Provide the (x, y) coordinate of the cell's center where the given text is located.  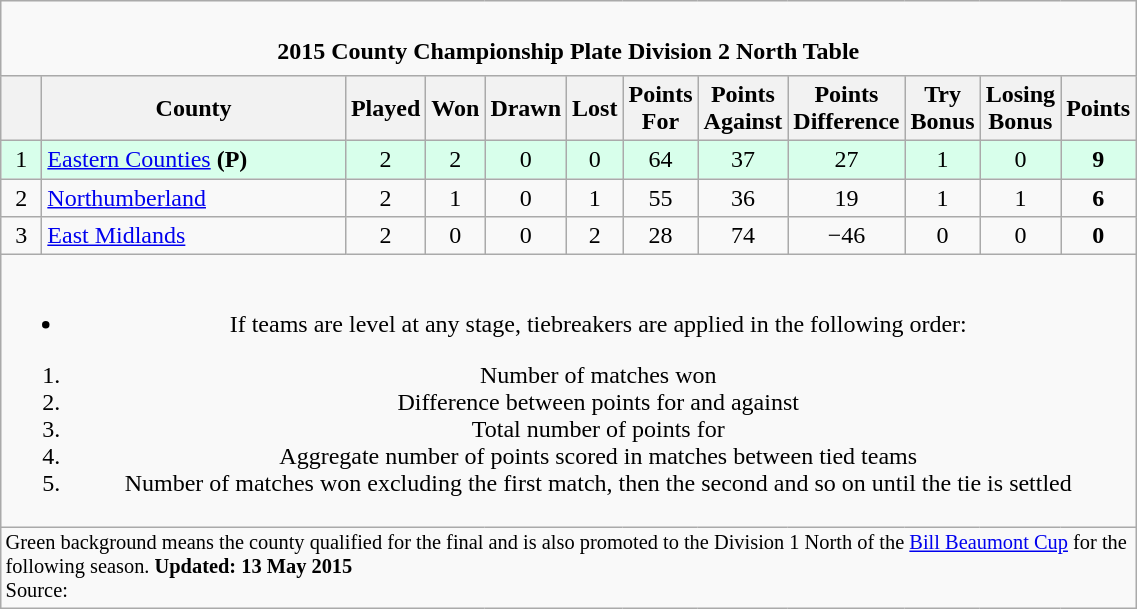
9 (1098, 159)
Played (385, 108)
64 (660, 159)
Lost (595, 108)
19 (846, 197)
Drawn (526, 108)
Points (1098, 108)
3 (22, 236)
74 (743, 236)
27 (846, 159)
Points Difference (846, 108)
Northumberland (194, 197)
Won (456, 108)
Points Against (743, 108)
Eastern Counties (P) (194, 159)
Losing Bonus (1020, 108)
Try Bonus (942, 108)
55 (660, 197)
East Midlands (194, 236)
36 (743, 197)
37 (743, 159)
County (194, 108)
Points For (660, 108)
6 (1098, 197)
28 (660, 236)
−46 (846, 236)
